Find where the given text appears and provide that cell's center as [X, Y] coordinate. 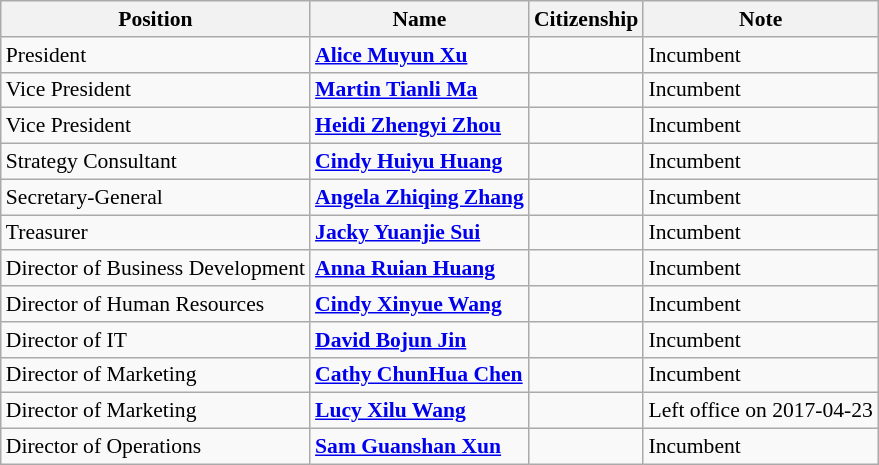
Sam Guanshan Xun [420, 447]
Citizenship [586, 19]
Director of Business Development [156, 269]
Name [420, 19]
Jacky Yuanjie Sui [420, 233]
Angela Zhiqing Zhang [420, 197]
Anna Ruian Huang [420, 269]
Cathy ChunHua Chen [420, 375]
Director of Human Resources [156, 304]
President [156, 55]
Director of Operations [156, 447]
Cindy Huiyu Huang [420, 162]
Alice Muyun Xu [420, 55]
Position [156, 19]
Martin Tianli Ma [420, 90]
David Bojun Jin [420, 340]
Cindy Xinyue Wang [420, 304]
Secretary-General [156, 197]
Strategy Consultant [156, 162]
Treasurer [156, 233]
Heidi Zhengyi Zhou [420, 126]
Note [760, 19]
Director of IT [156, 340]
Left office on 2017-04-23 [760, 411]
Lucy Xilu Wang [420, 411]
